Return the (X, Y) coordinate for the center point of the cell that contains the specified text.  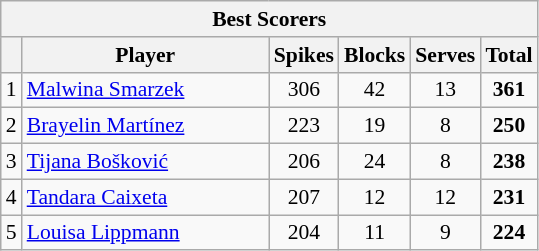
223 (304, 126)
Tijana Bošković (146, 162)
206 (304, 162)
11 (374, 233)
Player (146, 55)
207 (304, 197)
42 (374, 90)
2 (12, 126)
Spikes (304, 55)
24 (374, 162)
Total (508, 55)
250 (508, 126)
204 (304, 233)
Blocks (374, 55)
238 (508, 162)
9 (445, 233)
Malwina Smarzek (146, 90)
Best Scorers (270, 19)
Brayelin Martínez (146, 126)
1 (12, 90)
231 (508, 197)
5 (12, 233)
4 (12, 197)
306 (304, 90)
361 (508, 90)
Tandara Caixeta (146, 197)
Serves (445, 55)
3 (12, 162)
13 (445, 90)
Louisa Lippmann (146, 233)
224 (508, 233)
19 (374, 126)
